Output the (x, y) coordinate of the center of the cell containing the given text.  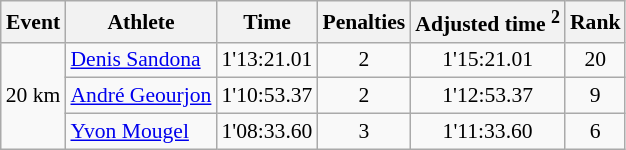
20 km (34, 96)
1'12:53.37 (488, 96)
1'10:53.37 (266, 96)
Event (34, 22)
Time (266, 22)
André Geourjon (140, 96)
1'11:33.60 (488, 132)
Athlete (140, 22)
9 (596, 96)
Penalties (364, 22)
Adjusted time 2 (488, 22)
Rank (596, 22)
1'13:21.01 (266, 60)
Yvon Mougel (140, 132)
Denis Sandona (140, 60)
3 (364, 132)
6 (596, 132)
20 (596, 60)
1'15:21.01 (488, 60)
1'08:33.60 (266, 132)
